Pinpoint the cell where the given text exists, returning its (X, Y) midpoint coordinate. 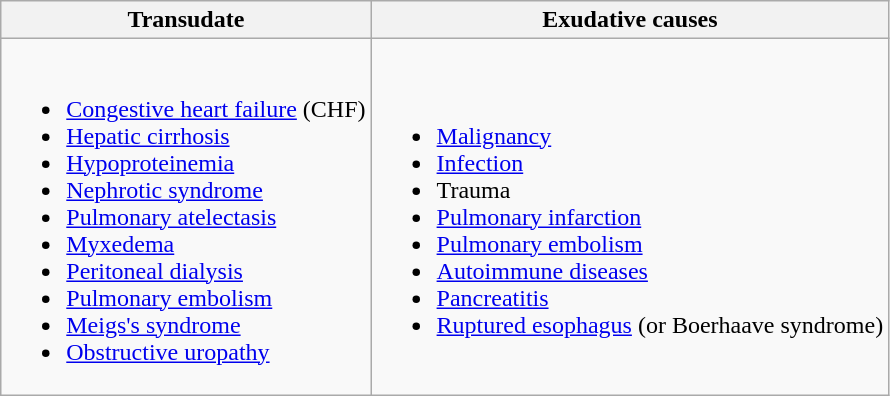
Transudate (186, 20)
Exudative causes (630, 20)
MalignancyInfectionTraumaPulmonary infarctionPulmonary embolismAutoimmune diseasesPancreatitisRuptured esophagus (or Boerhaave syndrome) (630, 217)
